Return the (X, Y) coordinate for the center point of the cell that contains the specified text.  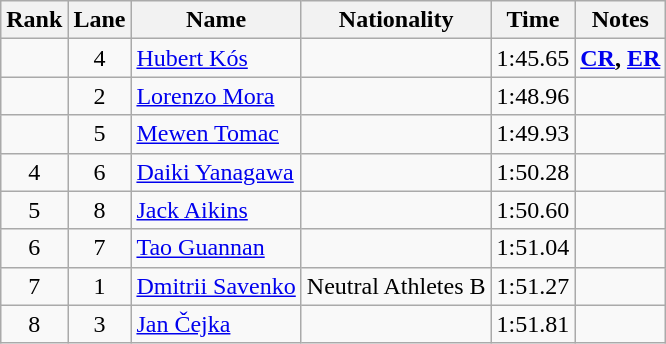
1:50.28 (533, 172)
Daiki Yanagawa (216, 172)
Nationality (396, 20)
Time (533, 20)
Notes (620, 20)
1:51.04 (533, 248)
Mewen Tomac (216, 134)
1:51.81 (533, 324)
Hubert Kós (216, 58)
1 (100, 286)
3 (100, 324)
1:50.60 (533, 210)
Jan Čejka (216, 324)
Rank (34, 20)
1:51.27 (533, 286)
2 (100, 96)
1:49.93 (533, 134)
Lorenzo Mora (216, 96)
1:45.65 (533, 58)
Name (216, 20)
CR, ER (620, 58)
Tao Guannan (216, 248)
Dmitrii Savenko (216, 286)
1:48.96 (533, 96)
Lane (100, 20)
Neutral Athletes B (396, 286)
Jack Aikins (216, 210)
